Capture the cell that displays the provided text and extract its [X, Y] central coordinate. 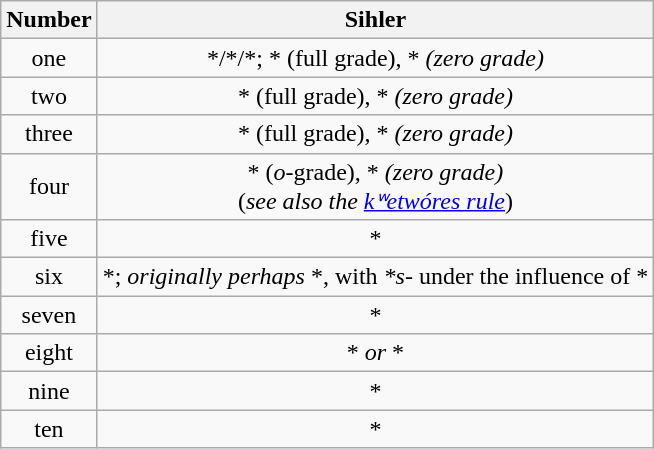
* (o-grade), * (zero grade)(see also the kʷetwóres rule) [376, 186]
eight [49, 353]
seven [49, 315]
five [49, 239]
* or * [376, 353]
one [49, 58]
six [49, 277]
Sihler [376, 20]
three [49, 134]
four [49, 186]
nine [49, 391]
*; originally perhaps *, with *s- under the influence of * [376, 277]
ten [49, 429]
Number [49, 20]
two [49, 96]
*/*/*; * (full grade), * (zero grade) [376, 58]
